Scan for the cell matching the given text and deliver its (X, Y) coordinate at center. 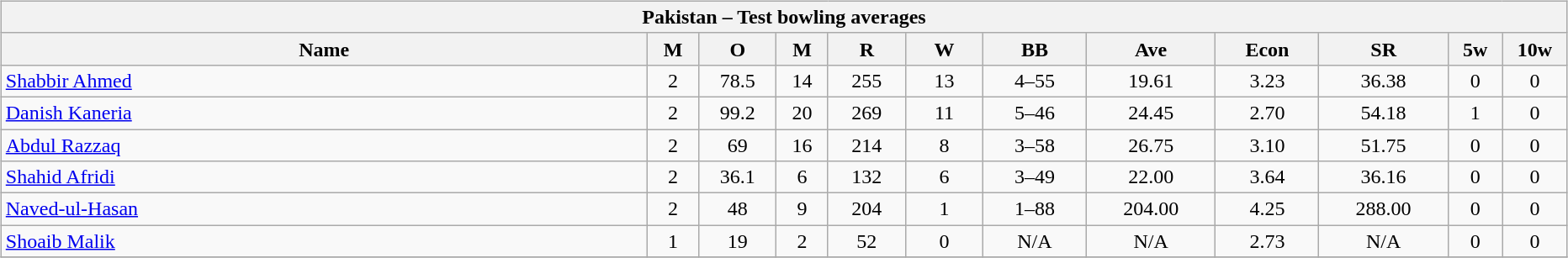
Name (324, 49)
36.16 (1384, 177)
132 (866, 177)
19 (738, 241)
20 (803, 113)
69 (738, 145)
99.2 (738, 113)
1–88 (1035, 209)
Naved-ul-Hasan (324, 209)
3.23 (1267, 81)
11 (944, 113)
BB (1035, 49)
8 (944, 145)
52 (866, 241)
Shoaib Malik (324, 241)
2.73 (1267, 241)
22.00 (1151, 177)
Econ (1267, 49)
16 (803, 145)
Shabbir Ahmed (324, 81)
4–55 (1035, 81)
3.10 (1267, 145)
13 (944, 81)
36.1 (738, 177)
48 (738, 209)
26.75 (1151, 145)
W (944, 49)
Ave (1151, 49)
36.38 (1384, 81)
Danish Kaneria (324, 113)
3–58 (1035, 145)
SR (1384, 49)
2.70 (1267, 113)
24.45 (1151, 113)
204.00 (1151, 209)
288.00 (1384, 209)
19.61 (1151, 81)
R (866, 49)
10w (1534, 49)
Abdul Razzaq (324, 145)
Pakistan – Test bowling averages (784, 17)
9 (803, 209)
269 (866, 113)
3.64 (1267, 177)
3–49 (1035, 177)
255 (866, 81)
Shahid Afridi (324, 177)
214 (866, 145)
O (738, 49)
78.5 (738, 81)
14 (803, 81)
54.18 (1384, 113)
51.75 (1384, 145)
4.25 (1267, 209)
5–46 (1035, 113)
5w (1475, 49)
204 (866, 209)
